Determine the [x, y] coordinate at the center of the cell enclosing the given text.  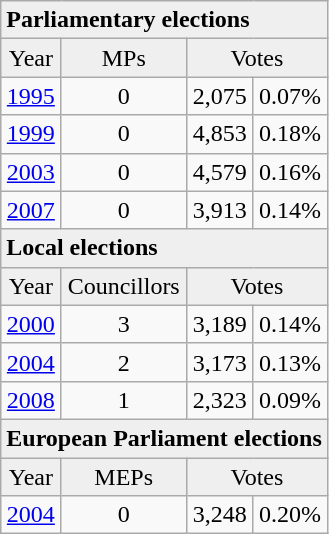
2000 [31, 324]
4,853 [219, 134]
MEPs [124, 477]
2,075 [219, 96]
1 [124, 400]
MPs [124, 58]
0.07% [290, 96]
Local elections [164, 248]
1999 [31, 134]
European Parliament elections [164, 438]
Councillors [124, 286]
2,323 [219, 400]
3,173 [219, 362]
3 [124, 324]
2007 [31, 210]
1995 [31, 96]
Parliamentary elections [164, 20]
0.13% [290, 362]
3,913 [219, 210]
3,248 [219, 515]
2008 [31, 400]
0.20% [290, 515]
0.16% [290, 172]
3,189 [219, 324]
2 [124, 362]
2003 [31, 172]
0.09% [290, 400]
4,579 [219, 172]
0.18% [290, 134]
